Locate the cell with the specified text and output its (x, y) center coordinate. 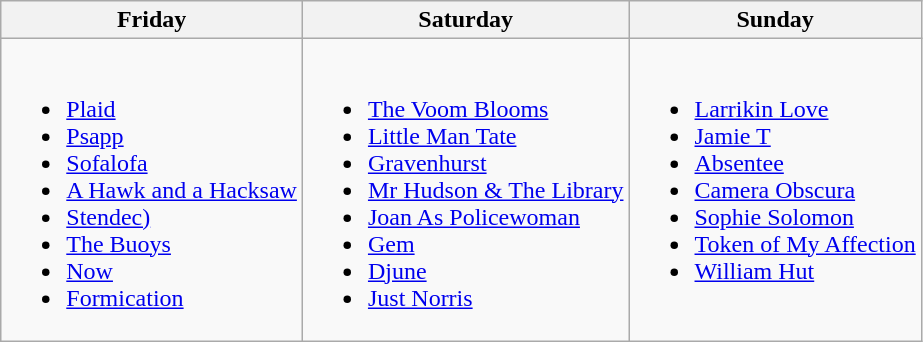
Larrikin LoveJamie TAbsenteeCamera ObscuraSophie SolomonToken of My AffectionWilliam Hut (775, 190)
Sunday (775, 20)
Saturday (466, 20)
PlaidPsappSofalofaA Hawk and a HacksawStendec)The BuoysNowFormication (152, 190)
The Voom BloomsLittle Man TateGravenhurstMr Hudson & The LibraryJoan As PolicewomanGemDjuneJust Norris (466, 190)
Friday (152, 20)
